Identify which cell holds the provided text, then report its (X, Y) central coordinate. 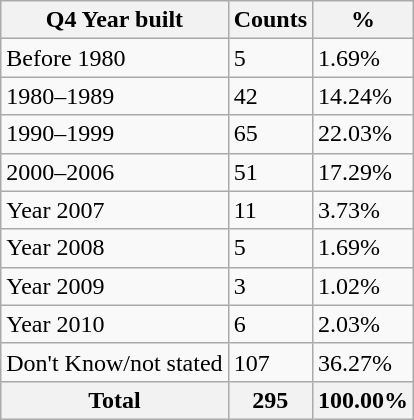
51 (270, 172)
Don't Know/not stated (114, 362)
100.00% (364, 400)
3.73% (364, 210)
Year 2010 (114, 324)
Year 2009 (114, 286)
36.27% (364, 362)
6 (270, 324)
Year 2008 (114, 248)
1.02% (364, 286)
1980–1989 (114, 96)
65 (270, 134)
2000–2006 (114, 172)
42 (270, 96)
11 (270, 210)
Year 2007 (114, 210)
% (364, 20)
17.29% (364, 172)
3 (270, 286)
2.03% (364, 324)
1990–1999 (114, 134)
14.24% (364, 96)
Before 1980 (114, 58)
Total (114, 400)
295 (270, 400)
107 (270, 362)
Counts (270, 20)
Q4 Year built (114, 20)
22.03% (364, 134)
